Locate the cell with the specified text and output its [x, y] center coordinate. 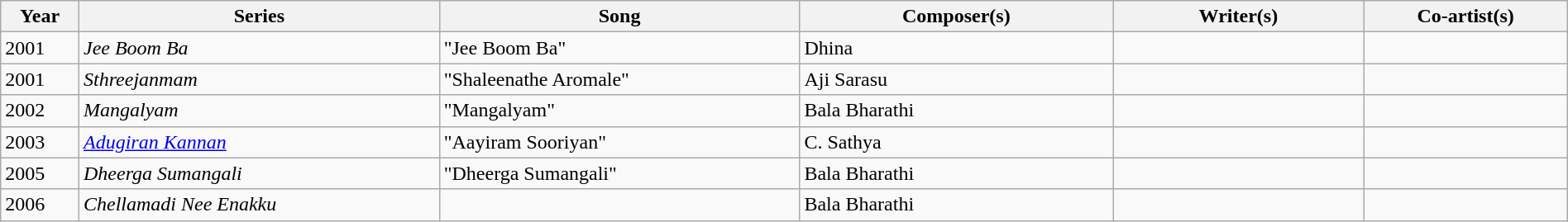
"Dheerga Sumangali" [619, 173]
Composer(s) [956, 17]
Co-artist(s) [1465, 17]
Dhina [956, 48]
"Mangalyam" [619, 111]
Sthreejanmam [259, 79]
"Aayiram Sooriyan" [619, 142]
2002 [40, 111]
Adugiran Kannan [259, 142]
C. Sathya [956, 142]
Chellamadi Nee Enakku [259, 205]
Mangalyam [259, 111]
Writer(s) [1239, 17]
Year [40, 17]
Aji Sarasu [956, 79]
Song [619, 17]
"Shaleenathe Aromale" [619, 79]
2003 [40, 142]
Jee Boom Ba [259, 48]
Series [259, 17]
"Jee Boom Ba" [619, 48]
2006 [40, 205]
Dheerga Sumangali [259, 173]
2005 [40, 173]
